From the cell containing the given text, extract its center point as [X, Y] coordinate. 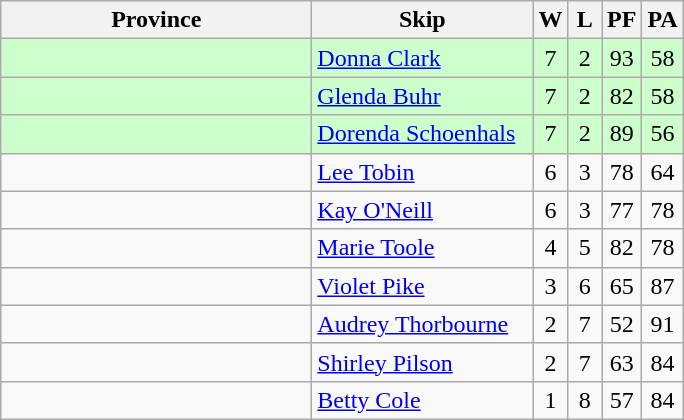
64 [662, 172]
Shirley Pilson [422, 362]
91 [662, 324]
57 [622, 400]
8 [585, 400]
Skip [422, 20]
87 [662, 286]
Audrey Thorbourne [422, 324]
Donna Clark [422, 58]
W [550, 20]
56 [662, 134]
5 [585, 248]
Violet Pike [422, 286]
Kay O'Neill [422, 210]
Lee Tobin [422, 172]
1 [550, 400]
77 [622, 210]
L [585, 20]
Province [156, 20]
93 [622, 58]
Glenda Buhr [422, 96]
63 [622, 362]
Dorenda Schoenhals [422, 134]
65 [622, 286]
PA [662, 20]
Marie Toole [422, 248]
52 [622, 324]
4 [550, 248]
89 [622, 134]
Betty Cole [422, 400]
PF [622, 20]
